Return (X, Y) of the center of cell containing provided text 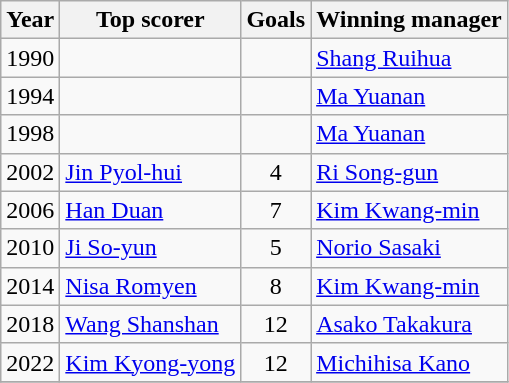
Norio Sasaki (410, 248)
Asako Takakura (410, 324)
Nisa Romyen (150, 286)
5 (276, 248)
Goals (276, 20)
Han Duan (150, 210)
Wang Shanshan (150, 324)
7 (276, 210)
1994 (30, 96)
1990 (30, 58)
2014 (30, 286)
Winning manager (410, 20)
Jin Pyol-hui (150, 172)
8 (276, 286)
2018 (30, 324)
Ji So-yun (150, 248)
Top scorer (150, 20)
Shang Ruihua (410, 58)
2006 (30, 210)
Year (30, 20)
Michihisa Kano (410, 362)
2010 (30, 248)
4 (276, 172)
2022 (30, 362)
Kim Kyong-yong (150, 362)
1998 (30, 134)
2002 (30, 172)
Ri Song-gun (410, 172)
